Identify which cell holds the provided text, then report its (x, y) central coordinate. 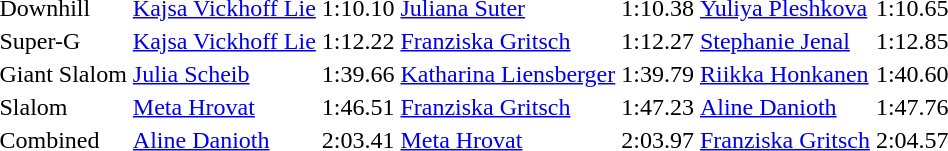
1:46.51 (358, 107)
1:39.79 (658, 74)
1:12.27 (658, 41)
1:12.22 (358, 41)
Julia Scheib (224, 74)
Riikka Honkanen (784, 74)
1:47.23 (658, 107)
Meta Hrovat (224, 107)
Aline Danioth (784, 107)
Stephanie Jenal (784, 41)
Kajsa Vickhoff Lie (224, 41)
Katharina Liensberger (508, 74)
1:39.66 (358, 74)
